From the cell containing the given text, extract its center point as (x, y) coordinate. 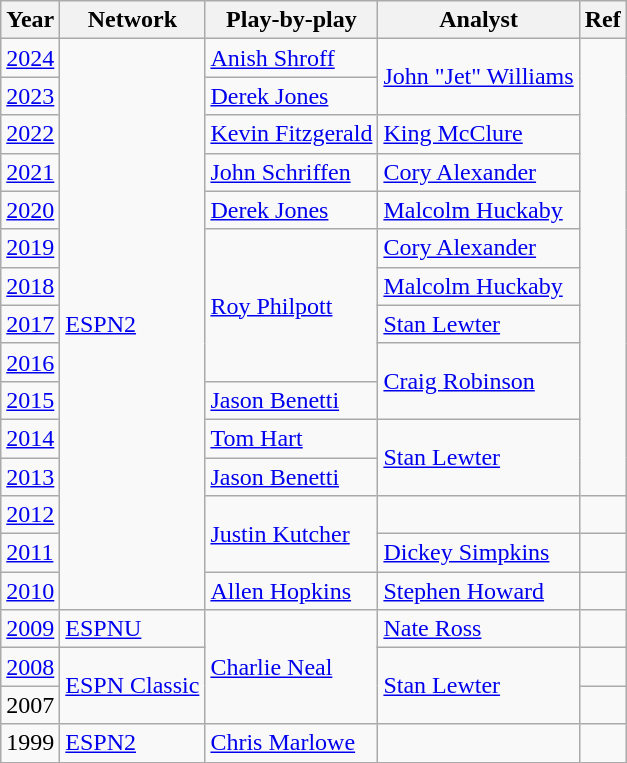
1999 (30, 743)
2020 (30, 210)
Stephen Howard (478, 591)
Analyst (478, 20)
Justin Kutcher (292, 534)
Year (30, 20)
2016 (30, 362)
Network (132, 20)
2007 (30, 705)
2013 (30, 477)
2014 (30, 438)
John Schriffen (292, 172)
Dickey Simpkins (478, 553)
Tom Hart (292, 438)
Roy Philpott (292, 305)
2011 (30, 553)
2018 (30, 286)
Craig Robinson (478, 381)
2008 (30, 667)
Play-by-play (292, 20)
2012 (30, 515)
Anish Shroff (292, 58)
2010 (30, 591)
2017 (30, 324)
2009 (30, 629)
Nate Ross (478, 629)
Kevin Fitzgerald (292, 134)
Allen Hopkins (292, 591)
ESPNU (132, 629)
2021 (30, 172)
John "Jet" Williams (478, 77)
2024 (30, 58)
2015 (30, 400)
Ref (602, 20)
King McClure (478, 134)
2023 (30, 96)
2022 (30, 134)
Chris Marlowe (292, 743)
ESPN Classic (132, 686)
Charlie Neal (292, 667)
2019 (30, 248)
